Extract the (X, Y) coordinate from the center of the cell holding the provided text.  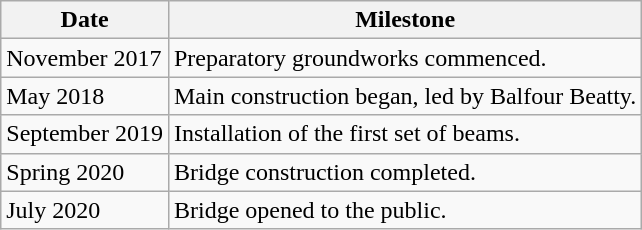
July 2020 (85, 210)
Installation of the first set of beams. (404, 134)
Main construction began, led by Balfour Beatty. (404, 96)
Spring 2020 (85, 172)
Bridge opened to the public. (404, 210)
Bridge construction completed. (404, 172)
Preparatory groundworks commenced. (404, 58)
Date (85, 20)
May 2018 (85, 96)
Milestone (404, 20)
November 2017 (85, 58)
September 2019 (85, 134)
